Locate the cell with the specified text and output its [x, y] center coordinate. 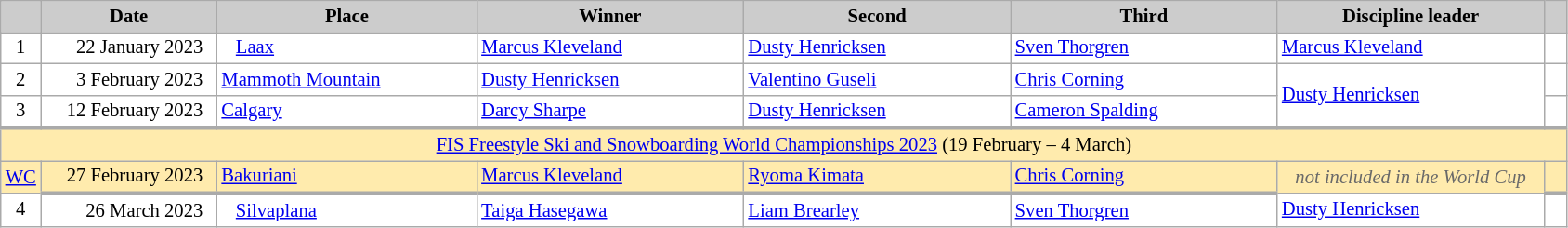
Mammoth Mountain [346, 79]
22 January 2023 [129, 47]
WC [20, 177]
Taiga Hasegawa [609, 210]
Bakuriani [346, 177]
Liam Brearley [877, 210]
2 [20, 79]
4 [20, 210]
3 February 2023 [129, 79]
Third [1144, 16]
3 [20, 112]
12 February 2023 [129, 112]
Winner [609, 16]
26 March 2023 [129, 210]
Valentino Guseli [877, 79]
Ryoma Kimata [877, 177]
Date [129, 16]
1 [20, 47]
Second [877, 16]
Calgary [346, 112]
Silvaplana [346, 210]
Laax [346, 47]
not included in the World Cup [1410, 177]
Place [346, 16]
FIS Freestyle Ski and Snowboarding World Championships 2023 (19 February – 4 March) [784, 143]
Discipline leader [1410, 16]
Cameron Spalding [1144, 112]
Darcy Sharpe [609, 112]
27 February 2023 [129, 177]
